Provide the (x, y) coordinate of the cell's center where the given text is located.  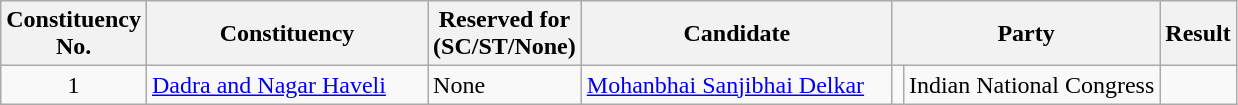
Candidate (736, 34)
Reserved for(SC/ST/None) (505, 34)
Constituency No. (74, 34)
1 (74, 85)
Dadra and Nagar Haveli (286, 85)
Result (1198, 34)
Indian National Congress (1031, 85)
Mohanbhai Sanjibhai Delkar (736, 85)
Party (1026, 34)
Constituency (286, 34)
None (505, 85)
